Find where the given text appears and provide that cell's center as [x, y] coordinate. 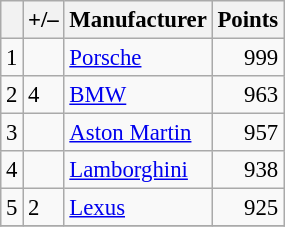
+/– [44, 20]
Manufacturer [138, 20]
Lexus [138, 208]
Lamborghini [138, 170]
938 [248, 170]
5 [12, 208]
963 [248, 95]
BMW [138, 95]
957 [248, 133]
Porsche [138, 58]
3 [12, 133]
Points [248, 20]
1 [12, 58]
925 [248, 208]
999 [248, 58]
Aston Martin [138, 133]
